Return (X, Y) of the center of cell containing provided text 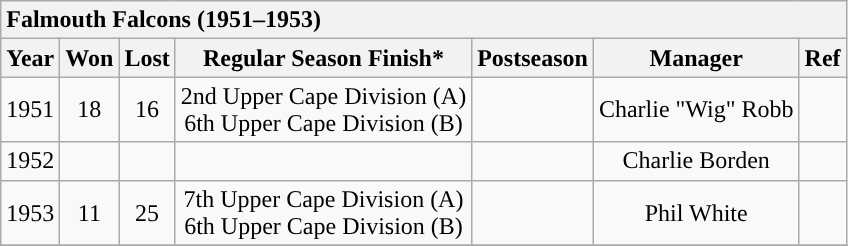
18 (90, 110)
Postseason (533, 58)
16 (147, 110)
1952 (30, 161)
1953 (30, 212)
Won (90, 58)
Manager (696, 58)
Phil White (696, 212)
Regular Season Finish* (323, 58)
11 (90, 212)
Ref (822, 58)
Charlie Borden (696, 161)
7th Upper Cape Division (A)6th Upper Cape Division (B) (323, 212)
Falmouth Falcons (1951–1953) (424, 20)
1951 (30, 110)
2nd Upper Cape Division (A)6th Upper Cape Division (B) (323, 110)
25 (147, 212)
Year (30, 58)
Charlie "Wig" Robb (696, 110)
Lost (147, 58)
